Determine the [x, y] coordinate at the center of the cell enclosing the given text.  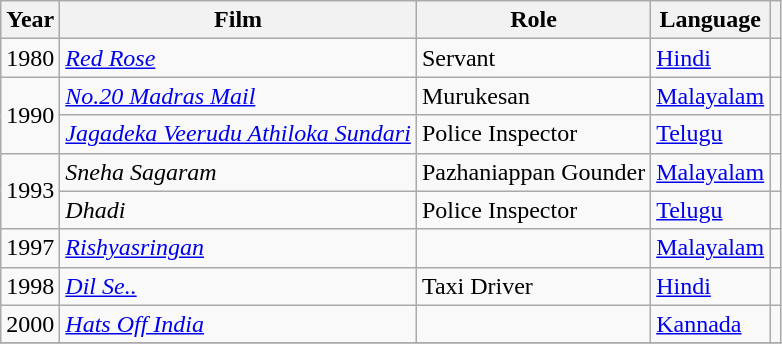
Jagadeka Veerudu Athiloka Sundari [238, 134]
Pazhaniappan Gounder [533, 172]
Red Rose [238, 58]
Language [710, 20]
1998 [30, 286]
Hats Off India [238, 324]
Year [30, 20]
Dhadi [238, 210]
Dil Se.. [238, 286]
1993 [30, 191]
Rishyasringan [238, 248]
Taxi Driver [533, 286]
No.20 Madras Mail [238, 96]
Kannada [710, 324]
1997 [30, 248]
1980 [30, 58]
2000 [30, 324]
Film [238, 20]
Role [533, 20]
Servant [533, 58]
Sneha Sagaram [238, 172]
Murukesan [533, 96]
1990 [30, 115]
